Return (X, Y) of the center of cell containing provided text 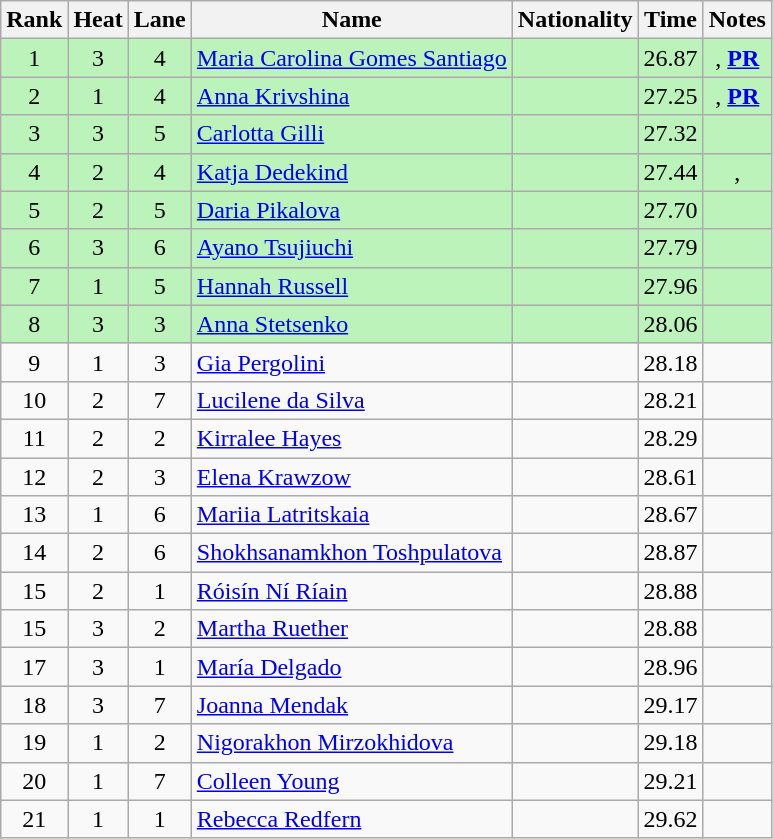
Kirralee Hayes (352, 438)
29.18 (670, 743)
Anna Stetsenko (352, 324)
8 (34, 324)
Name (352, 20)
Time (670, 20)
29.17 (670, 705)
Róisín Ní Ríain (352, 591)
20 (34, 781)
Rank (34, 20)
10 (34, 400)
Anna Krivshina (352, 96)
19 (34, 743)
29.21 (670, 781)
Elena Krawzow (352, 477)
17 (34, 667)
18 (34, 705)
Colleen Young (352, 781)
28.29 (670, 438)
Ayano Tsujiuchi (352, 248)
27.79 (670, 248)
Martha Ruether (352, 629)
11 (34, 438)
Joanna Mendak (352, 705)
21 (34, 819)
Lucilene da Silva (352, 400)
28.67 (670, 515)
Daria Pikalova (352, 210)
28.87 (670, 553)
28.96 (670, 667)
27.96 (670, 286)
Heat (98, 20)
9 (34, 362)
María Delgado (352, 667)
Carlotta Gilli (352, 134)
27.70 (670, 210)
28.61 (670, 477)
12 (34, 477)
, (737, 172)
Lane (160, 20)
13 (34, 515)
Mariia Latritskaia (352, 515)
28.21 (670, 400)
29.62 (670, 819)
28.06 (670, 324)
27.44 (670, 172)
Nigorakhon Mirzokhidova (352, 743)
Shokhsanamkhon Toshpulatova (352, 553)
Maria Carolina Gomes Santiago (352, 58)
26.87 (670, 58)
Hannah Russell (352, 286)
27.32 (670, 134)
28.18 (670, 362)
14 (34, 553)
Notes (737, 20)
Gia Pergolini (352, 362)
Katja Dedekind (352, 172)
Rebecca Redfern (352, 819)
Nationality (575, 20)
27.25 (670, 96)
